Search for the cell housing the specified text and yield its [x, y] center coordinate. 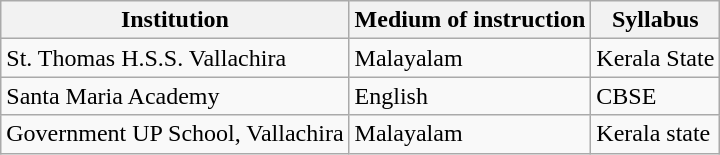
Kerala state [656, 134]
Syllabus [656, 20]
Government UP School, Vallachira [175, 134]
Kerala State [656, 58]
St. Thomas H.S.S. Vallachira [175, 58]
Institution [175, 20]
English [470, 96]
Medium of instruction [470, 20]
CBSE [656, 96]
Santa Maria Academy [175, 96]
